Identify which cell holds the provided text, then report its [x, y] central coordinate. 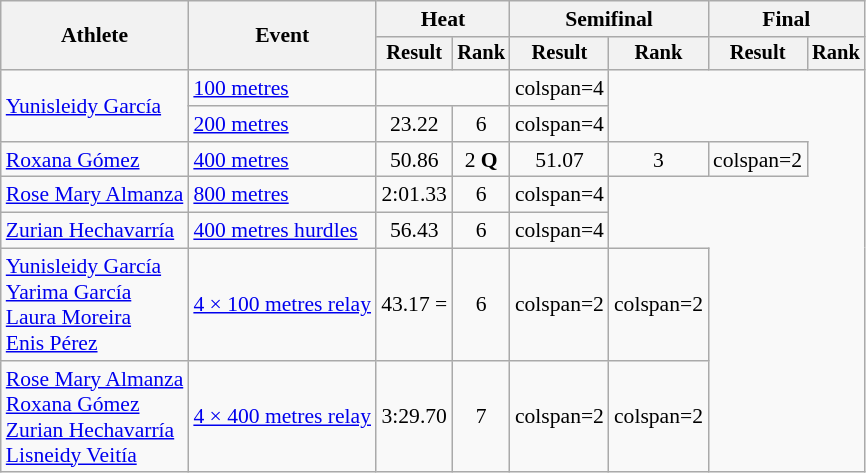
800 metres [282, 195]
400 metres hurdles [282, 231]
4 × 400 metres relay [282, 417]
Semifinal [609, 19]
50.86 [414, 160]
56.43 [414, 231]
23.22 [414, 124]
Rose Mary AlmanzaRoxana GómezZurian HechavarríaLisneidy Veitía [95, 417]
Event [282, 36]
4 × 100 metres relay [282, 305]
3 [658, 160]
43.17 = [414, 305]
Zurian Hechavarría [95, 231]
400 metres [282, 160]
Yunisleidy GarcíaYarima GarcíaLaura MoreiraEnis Pérez [95, 305]
Final [786, 19]
Yunisleidy García [95, 106]
Athlete [95, 36]
2 Q [481, 160]
7 [481, 417]
Roxana Gómez [95, 160]
Heat [443, 19]
2:01.33 [414, 195]
100 metres [282, 88]
Rose Mary Almanza [95, 195]
200 metres [282, 124]
3:29.70 [414, 417]
51.07 [560, 160]
